Extract the (X, Y) coordinate from the center of the cell holding the provided text.  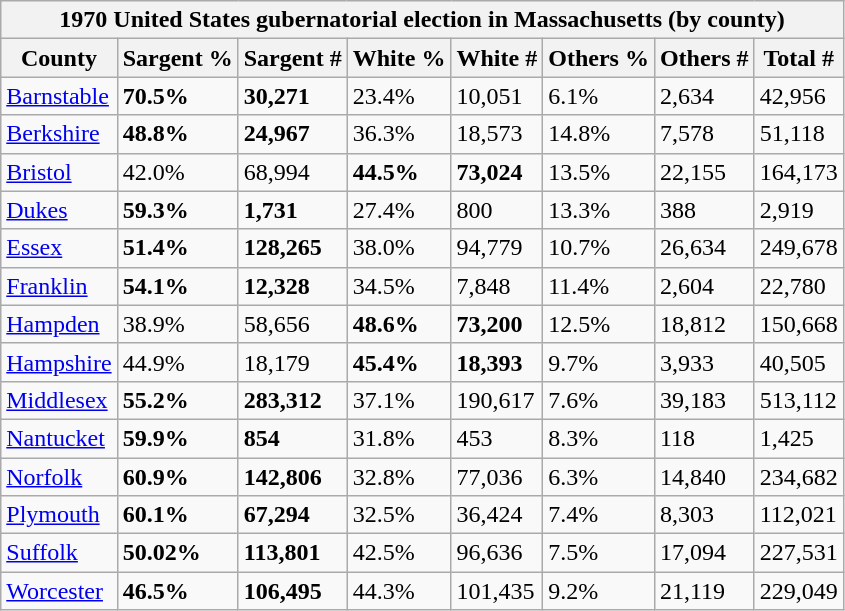
Suffolk (59, 553)
60.1% (178, 515)
11.4% (599, 286)
Barnstable (59, 96)
8,303 (704, 515)
1,731 (292, 210)
23.4% (399, 96)
White # (497, 58)
44.5% (399, 172)
40,505 (798, 362)
Berkshire (59, 134)
13.3% (599, 210)
2,634 (704, 96)
Franklin (59, 286)
59.3% (178, 210)
854 (292, 438)
94,779 (497, 248)
77,036 (497, 477)
112,021 (798, 515)
37.1% (399, 400)
31.8% (399, 438)
26,634 (704, 248)
13.5% (599, 172)
101,435 (497, 591)
70.5% (178, 96)
96,636 (497, 553)
388 (704, 210)
32.5% (399, 515)
164,173 (798, 172)
30,271 (292, 96)
14.8% (599, 134)
21,119 (704, 591)
Hampshire (59, 362)
234,682 (798, 477)
42.5% (399, 553)
7.6% (599, 400)
3,933 (704, 362)
Hampden (59, 324)
12.5% (599, 324)
8.3% (599, 438)
58,656 (292, 324)
128,265 (292, 248)
73,024 (497, 172)
118 (704, 438)
24,967 (292, 134)
513,112 (798, 400)
10,051 (497, 96)
50.02% (178, 553)
12,328 (292, 286)
54.1% (178, 286)
Bristol (59, 172)
7.4% (599, 515)
113,801 (292, 553)
27.4% (399, 210)
22,155 (704, 172)
36.3% (399, 134)
55.2% (178, 400)
190,617 (497, 400)
Middlesex (59, 400)
48.8% (178, 134)
1,425 (798, 438)
106,495 (292, 591)
39,183 (704, 400)
42.0% (178, 172)
38.9% (178, 324)
51.4% (178, 248)
County (59, 58)
6.3% (599, 477)
Plymouth (59, 515)
227,531 (798, 553)
60.9% (178, 477)
18,573 (497, 134)
18,179 (292, 362)
6.1% (599, 96)
249,678 (798, 248)
14,840 (704, 477)
2,604 (704, 286)
18,393 (497, 362)
38.0% (399, 248)
Dukes (59, 210)
73,200 (497, 324)
Others % (599, 58)
7,848 (497, 286)
2,919 (798, 210)
1970 United States gubernatorial election in Massachusetts (by county) (422, 20)
22,780 (798, 286)
46.5% (178, 591)
9.7% (599, 362)
48.6% (399, 324)
800 (497, 210)
7.5% (599, 553)
44.9% (178, 362)
18,812 (704, 324)
Norfolk (59, 477)
453 (497, 438)
32.8% (399, 477)
White % (399, 58)
34.5% (399, 286)
36,424 (497, 515)
150,668 (798, 324)
Sargent # (292, 58)
Sargent % (178, 58)
51,118 (798, 134)
Others # (704, 58)
Essex (59, 248)
9.2% (599, 591)
283,312 (292, 400)
142,806 (292, 477)
229,049 (798, 591)
68,994 (292, 172)
7,578 (704, 134)
Total # (798, 58)
45.4% (399, 362)
59.9% (178, 438)
Worcester (59, 591)
10.7% (599, 248)
67,294 (292, 515)
Nantucket (59, 438)
17,094 (704, 553)
42,956 (798, 96)
44.3% (399, 591)
